From the cell containing the given text, extract its center point as (x, y) coordinate. 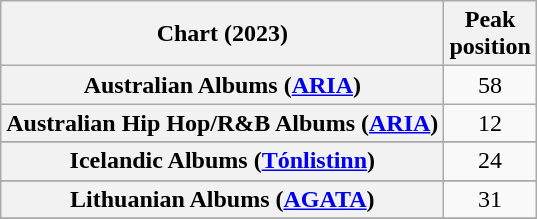
Australian Albums (ARIA) (222, 85)
31 (490, 199)
Chart (2023) (222, 34)
58 (490, 85)
Lithuanian Albums (AGATA) (222, 199)
Peakposition (490, 34)
12 (490, 123)
Australian Hip Hop/R&B Albums (ARIA) (222, 123)
Icelandic Albums (Tónlistinn) (222, 161)
24 (490, 161)
